Extract the (x, y) coordinate from the center of the cell holding the provided text.  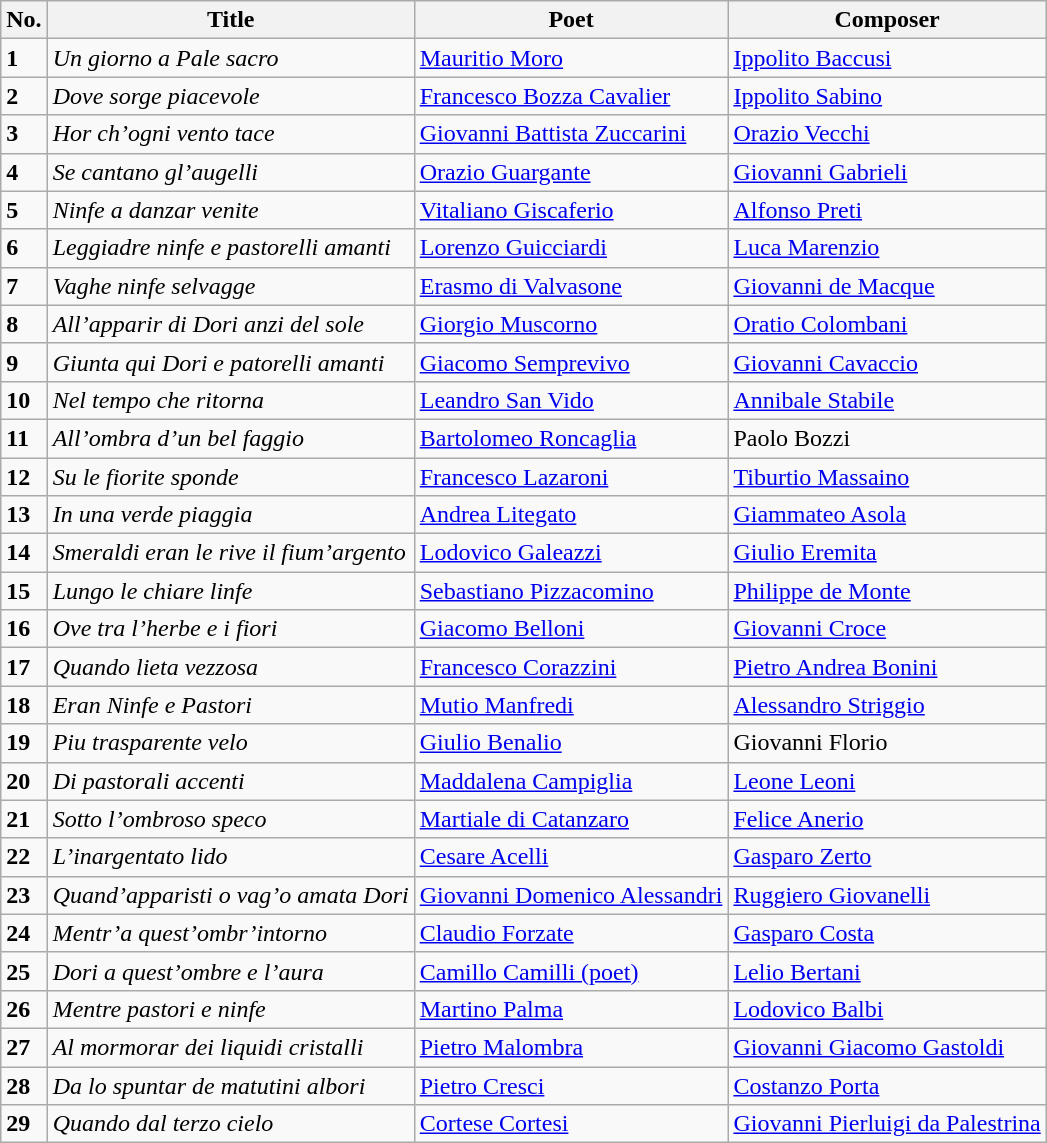
24 (24, 933)
L’inargentato lido (230, 857)
Camillo Camilli (poet) (571, 971)
Gasparo Zerto (887, 857)
Lodovico Balbi (887, 1009)
Cesare Acelli (571, 857)
Oratio Colombani (887, 324)
Giovanni Battista Zuccarini (571, 134)
Ruggiero Giovanelli (887, 895)
Leandro San Vido (571, 400)
29 (24, 1124)
Giovanni Florio (887, 743)
Giulio Eremita (887, 553)
6 (24, 248)
Ippolito Sabino (887, 96)
28 (24, 1085)
Costanzo Porta (887, 1085)
21 (24, 819)
Quando lieta vezzosa (230, 667)
15 (24, 591)
4 (24, 172)
23 (24, 895)
Sebastiano Pizzacomino (571, 591)
Erasmo di Valvasone (571, 286)
Paolo Bozzi (887, 438)
Smeraldi eran le rive il fium’argento (230, 553)
7 (24, 286)
Un giorno a Pale sacro (230, 58)
25 (24, 971)
All’apparir di Dori anzi del sole (230, 324)
No. (24, 20)
20 (24, 781)
Lungo le chiare linfe (230, 591)
Nel tempo che ritorna (230, 400)
Su le fiorite sponde (230, 477)
Giovanni Cavaccio (887, 362)
Pietro Andrea Bonini (887, 667)
In una verde piaggia (230, 515)
Giorgio Muscorno (571, 324)
2 (24, 96)
Giacomo Semprevivo (571, 362)
Mauritio Moro (571, 58)
Dori a quest’ombre e l’aura (230, 971)
9 (24, 362)
Sotto l’ombroso speco (230, 819)
Giovanni Domenico Alessandri (571, 895)
1 (24, 58)
Quand’apparisti o vag’o amata Dori (230, 895)
Poet (571, 20)
14 (24, 553)
Claudio Forzate (571, 933)
13 (24, 515)
Vaghe ninfe selvagge (230, 286)
Ove tra l’herbe e i fiori (230, 629)
Giunta qui Dori e patorelli amanti (230, 362)
Pietro Cresci (571, 1085)
Leggiadre ninfe e pastorelli amanti (230, 248)
Orazio Vecchi (887, 134)
5 (24, 210)
Mentr’a quest’ombr’intorno (230, 933)
Dove sorge piacevole (230, 96)
22 (24, 857)
Giovanni de Macque (887, 286)
Andrea Litegato (571, 515)
Francesco Bozza Cavalier (571, 96)
Da lo spuntar de matutini albori (230, 1085)
26 (24, 1009)
Lelio Bertani (887, 971)
Francesco Corazzini (571, 667)
Luca Marenzio (887, 248)
11 (24, 438)
Bartolomeo Roncaglia (571, 438)
Giammateo Asola (887, 515)
Di pastorali accenti (230, 781)
17 (24, 667)
Giacomo Belloni (571, 629)
16 (24, 629)
Annibale Stabile (887, 400)
Ninfe a danzar venite (230, 210)
27 (24, 1047)
19 (24, 743)
Felice Anerio (887, 819)
Vitaliano Giscaferio (571, 210)
18 (24, 705)
Eran Ninfe e Pastori (230, 705)
3 (24, 134)
Piu trasparente velo (230, 743)
Philippe de Monte (887, 591)
Mutio Manfredi (571, 705)
Quando dal terzo cielo (230, 1124)
Giulio Benalio (571, 743)
Alessandro Striggio (887, 705)
Giovanni Giacomo Gastoldi (887, 1047)
12 (24, 477)
Se cantano gl’augelli (230, 172)
All’ombra d’un bel faggio (230, 438)
Martiale di Catanzaro (571, 819)
Ippolito Baccusi (887, 58)
Mentre pastori e ninfe (230, 1009)
10 (24, 400)
Tiburtio Massaino (887, 477)
Martino Palma (571, 1009)
Gasparo Costa (887, 933)
Cortese Cortesi (571, 1124)
Title (230, 20)
Francesco Lazaroni (571, 477)
Leone Leoni (887, 781)
Hor ch’ogni vento tace (230, 134)
Giovanni Gabrieli (887, 172)
Lorenzo Guicciardi (571, 248)
Giovanni Pierluigi da Palestrina (887, 1124)
Pietro Malombra (571, 1047)
Maddalena Campiglia (571, 781)
8 (24, 324)
Giovanni Croce (887, 629)
Alfonso Preti (887, 210)
Orazio Guargante (571, 172)
Composer (887, 20)
Lodovico Galeazzi (571, 553)
Al mormorar dei liquidi cristalli (230, 1047)
